Return [X, Y] of the center of cell containing provided text 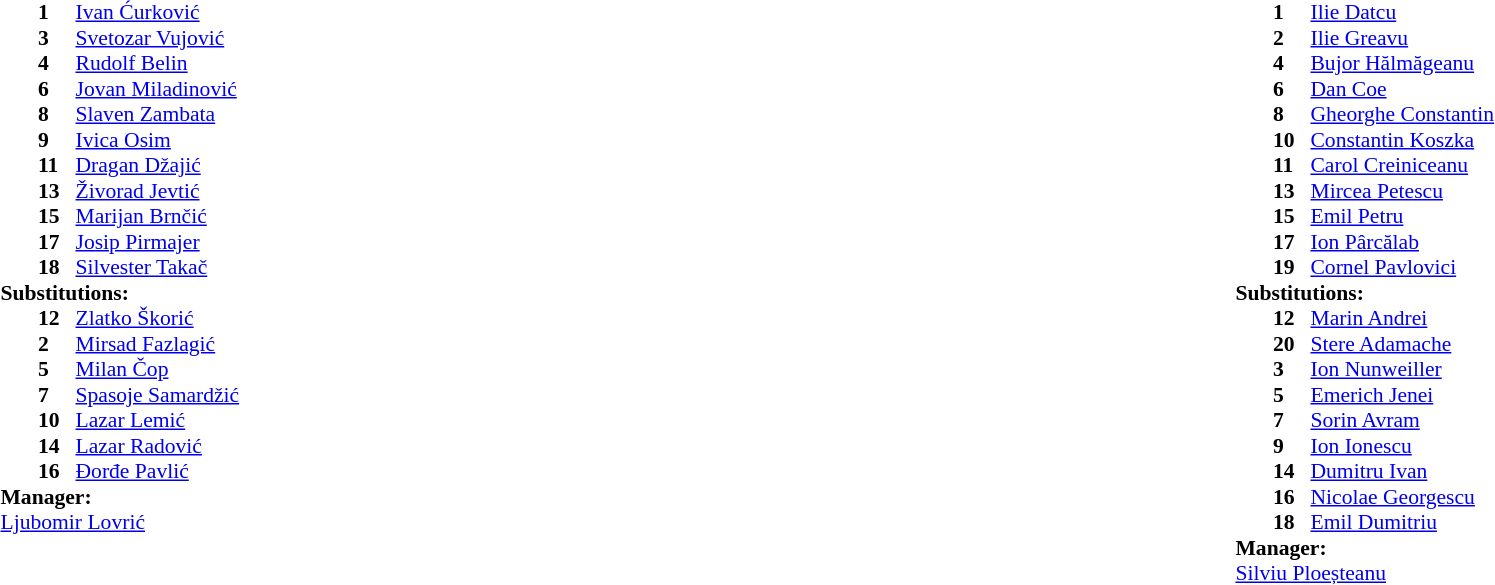
Marijan Brnčić [158, 217]
Carol Creiniceanu [1402, 165]
Slaven Zambata [158, 115]
Sorin Avram [1402, 421]
Zlatko Škorić [158, 319]
Milan Čop [158, 369]
Mirsad Fazlagić [158, 344]
Ilie Datcu [1402, 13]
Stere Adamache [1402, 344]
Ion Nunweiller [1402, 369]
Marin Andrei [1402, 319]
Gheorghe Constantin [1402, 115]
Ljubomir Lovrić [120, 523]
Emil Petru [1402, 217]
Dumitru Ivan [1402, 471]
Dan Coe [1402, 89]
Đorđe Pavlić [158, 471]
Silvester Takač [158, 267]
Ivica Osim [158, 140]
Spasoje Samardžić [158, 395]
Rudolf Belin [158, 63]
Mircea Petescu [1402, 191]
Lazar Lemić [158, 421]
Nicolae Georgescu [1402, 497]
Lazar Radović [158, 446]
Bujor Hălmăgeanu [1402, 63]
Ion Ionescu [1402, 446]
Jovan Miladinović [158, 89]
19 [1292, 267]
Ilie Greavu [1402, 38]
Svetozar Vujović [158, 38]
Josip Pirmajer [158, 242]
Emil Dumitriu [1402, 523]
Ivan Ćurković [158, 13]
Ion Pârcălab [1402, 242]
Constantin Koszka [1402, 140]
Emerich Jenei [1402, 395]
Dragan Džajić [158, 165]
20 [1292, 344]
Živorad Jevtić [158, 191]
Cornel Pavlovici [1402, 267]
